Output the (X, Y) coordinate of the center of the cell containing the given text.  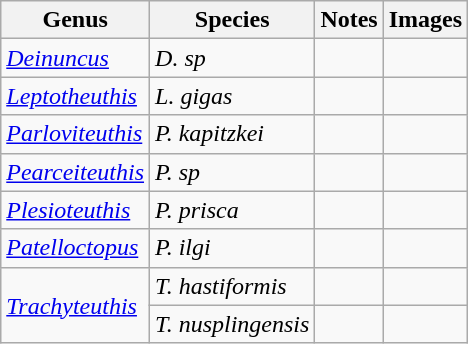
Plesioteuthis (76, 210)
Species (232, 20)
P. prisca (232, 210)
Pearceiteuthis (76, 172)
P. sp (232, 172)
T. hastiformis (232, 286)
Images (425, 20)
Patelloctopus (76, 248)
Trachyteuthis (76, 305)
T. nusplingensis (232, 324)
D. sp (232, 58)
Genus (76, 20)
Parloviteuthis (76, 134)
Leptotheuthis (76, 96)
P. ilgi (232, 248)
Deinuncus (76, 58)
L. gigas (232, 96)
Notes (349, 20)
P. kapitzkei (232, 134)
